Provide the [x, y] coordinate of the cell's center where the given text is located.  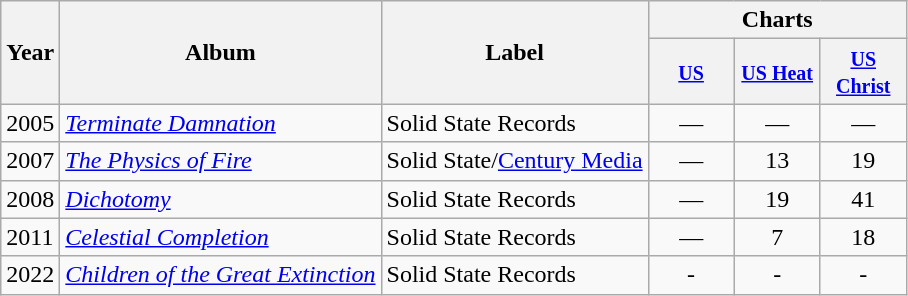
Dichotomy [220, 199]
The Physics of Fire [220, 161]
US [691, 72]
2022 [30, 275]
18 [863, 237]
US Christ [863, 72]
2005 [30, 123]
2011 [30, 237]
Celestial Completion [220, 237]
41 [863, 199]
US Heat [777, 72]
Solid State/Century Media [514, 161]
2008 [30, 199]
Album [220, 52]
Charts [777, 20]
Year [30, 52]
13 [777, 161]
Label [514, 52]
2007 [30, 161]
7 [777, 237]
Children of the Great Extinction [220, 275]
Terminate Damnation [220, 123]
